Provide the (X, Y) coordinate of the cell's center where the given text is located.  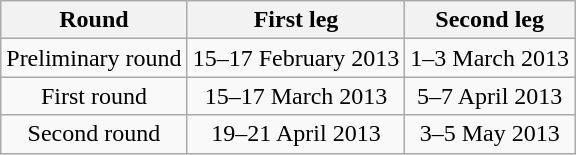
Second round (94, 134)
Round (94, 20)
19–21 April 2013 (296, 134)
First round (94, 96)
Preliminary round (94, 58)
1–3 March 2013 (490, 58)
3–5 May 2013 (490, 134)
First leg (296, 20)
15–17 February 2013 (296, 58)
Second leg (490, 20)
5–7 April 2013 (490, 96)
15–17 March 2013 (296, 96)
